Output the (x, y) coordinate of the center of the cell containing the given text.  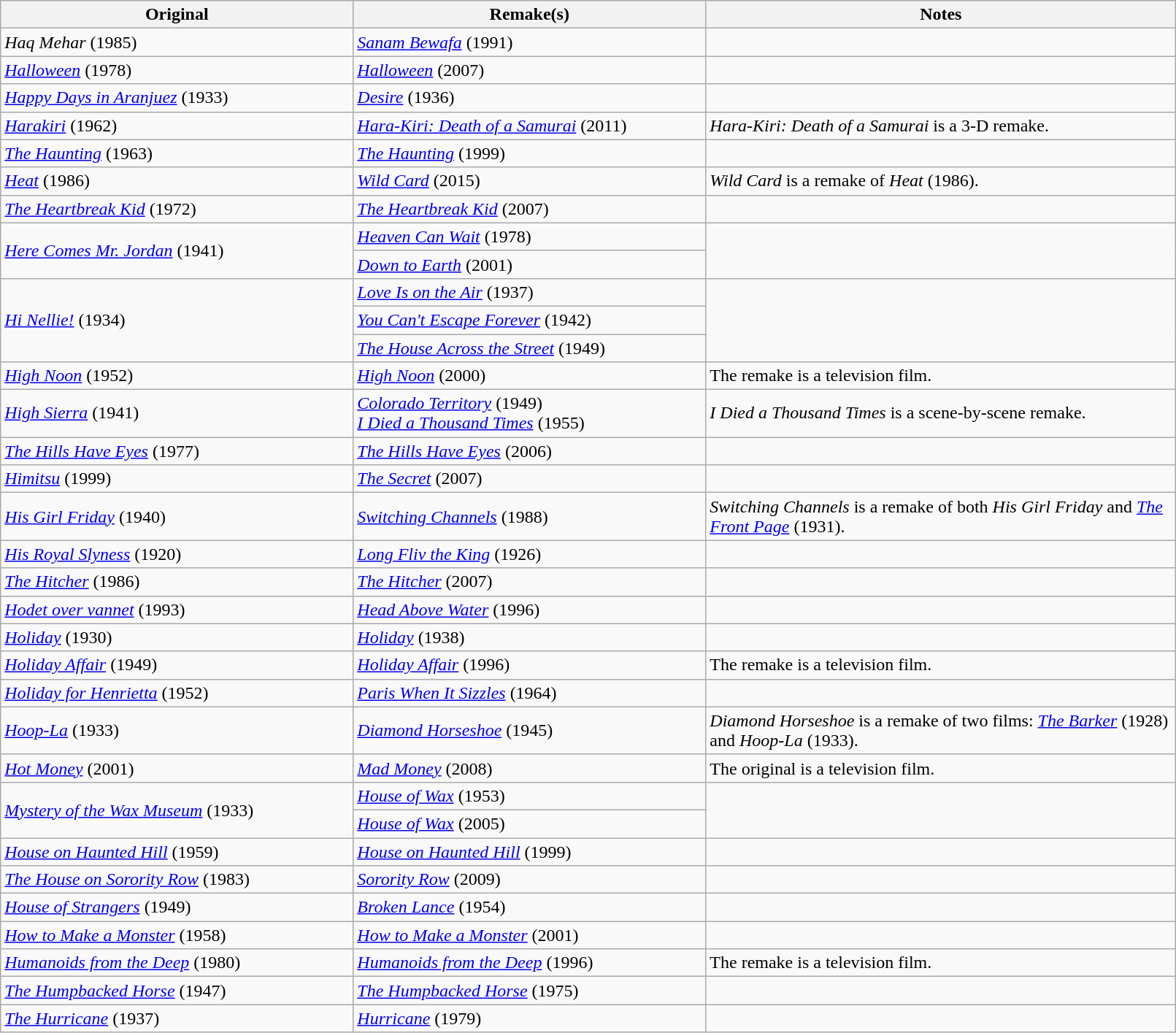
Mad Money (2008) (530, 768)
Remake(s) (530, 15)
House of Wax (1953) (530, 796)
How to Make a Monster (1958) (177, 935)
I Died a Thousand Times is a scene-by-scene remake. (941, 413)
Heaven Can Wait (1978) (530, 237)
Holiday (1930) (177, 637)
The House on Sorority Row (1983) (177, 880)
The Haunting (1999) (530, 153)
Hurricane (1979) (530, 1018)
Holiday Affair (1949) (177, 665)
Colorado Territory (1949) I Died a Thousand Times (1955) (530, 413)
High Sierra (1941) (177, 413)
House on Haunted Hill (1959) (177, 852)
Switching Channels (1988) (530, 517)
Head Above Water (1996) (530, 610)
Humanoids from the Deep (1996) (530, 963)
Hodet over vannet (1993) (177, 610)
The House Across the Street (1949) (530, 348)
The Secret (2007) (530, 479)
Mystery of the Wax Museum (1933) (177, 810)
Wild Card (2015) (530, 181)
Diamond Horseshoe (1945) (530, 730)
Haq Mehar (1985) (177, 42)
The Hitcher (1986) (177, 582)
His Girl Friday (1940) (177, 517)
Love Is on the Air (1937) (530, 292)
Halloween (2007) (530, 70)
Heat (1986) (177, 181)
Sorority Row (2009) (530, 880)
Himitsu (1999) (177, 479)
Wild Card is a remake of Heat (1986). (941, 181)
The Hills Have Eyes (1977) (177, 451)
Down to Earth (2001) (530, 264)
Hoop-La (1933) (177, 730)
House of Wax (2005) (530, 823)
How to Make a Monster (2001) (530, 935)
Harakiri (1962) (177, 126)
Halloween (1978) (177, 70)
Holiday for Henrietta (1952) (177, 693)
High Noon (1952) (177, 376)
Happy Days in Aranjuez (1933) (177, 98)
Holiday (1938) (530, 637)
The Hurricane (1937) (177, 1018)
Hara-Kiri: Death of a Samurai (2011) (530, 126)
Notes (941, 15)
Holiday Affair (1996) (530, 665)
Desire (1936) (530, 98)
Humanoids from the Deep (1980) (177, 963)
House on Haunted Hill (1999) (530, 852)
The Hitcher (2007) (530, 582)
Here Comes Mr. Jordan (1941) (177, 250)
Original (177, 15)
Sanam Bewafa (1991) (530, 42)
The Humpbacked Horse (1947) (177, 991)
The Humpbacked Horse (1975) (530, 991)
Paris When It Sizzles (1964) (530, 693)
Hi Nellie! (1934) (177, 320)
The Heartbreak Kid (1972) (177, 209)
The Hills Have Eyes (2006) (530, 451)
Hot Money (2001) (177, 768)
The original is a television film. (941, 768)
You Can't Escape Forever (1942) (530, 320)
Broken Lance (1954) (530, 907)
Hara-Kiri: Death of a Samurai is a 3-D remake. (941, 126)
House of Strangers (1949) (177, 907)
His Royal Slyness (1920) (177, 554)
Switching Channels is a remake of both His Girl Friday and The Front Page (1931). (941, 517)
Diamond Horseshoe is a remake of two films: The Barker (1928) and Hoop-La (1933). (941, 730)
High Noon (2000) (530, 376)
The Haunting (1963) (177, 153)
Long Fliv the King (1926) (530, 554)
The Heartbreak Kid (2007) (530, 209)
